Output the (X, Y) coordinate of the center of the cell containing the given text.  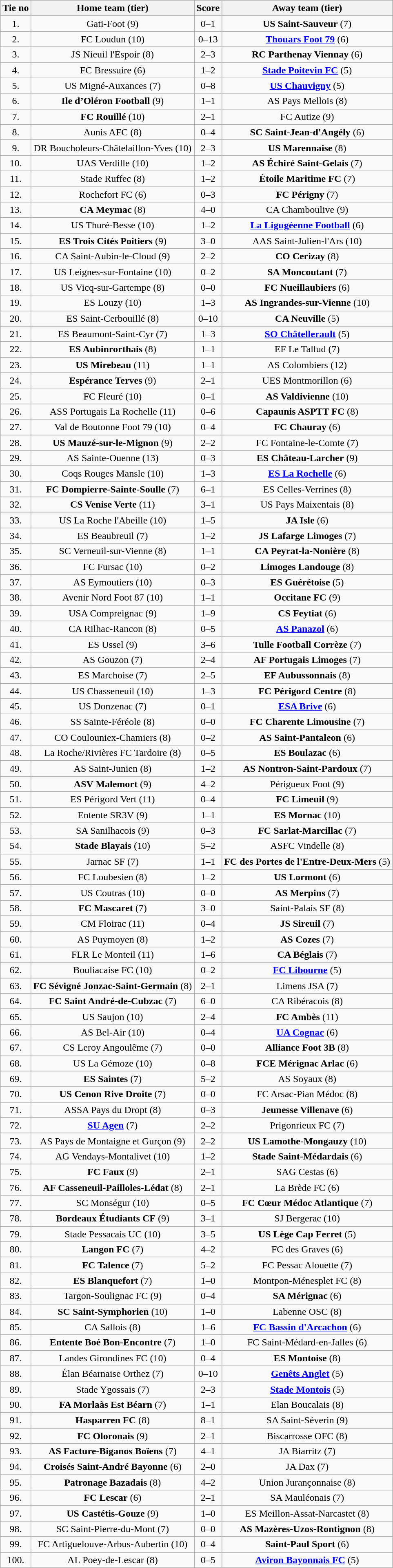
ES Beaubreuil (7) (113, 536)
36. (16, 567)
US Lamothe-Mongauzy (10) (307, 1141)
CS Venise Verte (11) (113, 505)
JS Sireuil (7) (307, 923)
US Castétis-Gouze (9) (113, 1513)
ES Saintes (7) (113, 1079)
Étoile Maritime FC (7) (307, 179)
6. (16, 101)
CS Leroy Angoulême (7) (113, 1048)
57. (16, 892)
AS Nontron-Saint-Pardoux (7) (307, 769)
EF Aubussonnais (8) (307, 675)
FC Autize (9) (307, 117)
ASS Portugais La Rochelle (11) (113, 411)
Thouars Foot 79 (6) (307, 39)
Coqs Rouges Mansle (10) (113, 474)
AS Puymoyen (8) (113, 939)
FC Rouillé (10) (113, 117)
19. (16, 303)
Genêts Anglet (5) (307, 1374)
Labenne OSC (8) (307, 1312)
8. (16, 132)
FCE Mérignac Arlac (6) (307, 1063)
SA Sanilhacois (9) (113, 830)
US Pays Maixentais (8) (307, 505)
ES Château-Larcher (9) (307, 458)
53. (16, 830)
US Migné-Auxances (7) (113, 86)
38. (16, 598)
2. (16, 39)
24. (16, 380)
56. (16, 877)
Aunis AFC (8) (113, 132)
La Ligugéenne Football (6) (307, 225)
78. (16, 1219)
Espérance Terves (9) (113, 380)
AS Pays Mellois (8) (307, 101)
Stade Saint-Médardais (6) (307, 1156)
FC Bressuire (6) (113, 70)
Alliance Foot 3B (8) (307, 1048)
Limoges Landouge (8) (307, 567)
33. (16, 520)
4–0 (208, 210)
37. (16, 582)
49. (16, 769)
Capaunis ASPTT FC (8) (307, 411)
CA Rilhac-Rancon (8) (113, 629)
FC Fleuré (10) (113, 396)
94. (16, 1467)
Union Jurançonnaise (8) (307, 1482)
CA Saint-Aubin-le-Cloud (9) (113, 256)
ASV Malemort (9) (113, 784)
7. (16, 117)
FC Dompierre-Sainte-Soulle (7) (113, 489)
USA Compreignac (9) (113, 613)
43. (16, 675)
Biscarrosse OFC (8) (307, 1435)
FC Oloronais (9) (113, 1435)
65. (16, 1017)
ES Périgord Vert (11) (113, 799)
FC Mascaret (7) (113, 908)
35. (16, 551)
83. (16, 1296)
ES Meillon-Assat-Narcastet (8) (307, 1513)
ES Beaumont-Saint-Cyr (7) (113, 334)
AS Gouzon (7) (113, 660)
FC des Portes de l'Entre-Deux-Mers (5) (307, 861)
2–5 (208, 675)
74. (16, 1156)
FC Arsac-Pian Médoc (8) (307, 1094)
88. (16, 1374)
55. (16, 861)
AS Panazol (6) (307, 629)
52. (16, 815)
30. (16, 474)
FLR Le Monteil (11) (113, 955)
11. (16, 179)
70. (16, 1094)
FC Ambès (11) (307, 1017)
AG Vendays-Montalivet (10) (113, 1156)
FC Sarlat-Marcillac (7) (307, 830)
JA Dax (7) (307, 1467)
SC Verneuil-sur-Vienne (8) (113, 551)
FC Cœur Médoc Atlantique (7) (307, 1203)
97. (16, 1513)
JS Nieuil l'Espoir (8) (113, 55)
17. (16, 272)
93. (16, 1451)
CO Cerizay (8) (307, 256)
0–13 (208, 39)
UES Montmorillon (6) (307, 380)
Tie no (16, 8)
ES Aubinrorthais (8) (113, 349)
US Coutras (10) (113, 892)
ES Louzy (10) (113, 303)
5. (16, 86)
FC Bassin d'Arcachon (6) (307, 1327)
JS Lafarge Limoges (7) (307, 536)
73. (16, 1141)
Bouliacaise FC (10) (113, 970)
FC Libourne (5) (307, 970)
23. (16, 365)
Score (208, 8)
ES Boulazac (6) (307, 753)
FC des Graves (6) (307, 1250)
Stade Ruffec (8) (113, 179)
82. (16, 1281)
AS Eymoutiers (10) (113, 582)
US La Gémoze (10) (113, 1063)
ES Marchoise (7) (113, 675)
8–1 (208, 1420)
Stade Montois (5) (307, 1389)
27. (16, 427)
CA Neuville (5) (307, 318)
6–1 (208, 489)
UA Cognac (6) (307, 1032)
Targon-Soulignac FC (9) (113, 1296)
10. (16, 163)
FC Chauray (6) (307, 427)
FC Périgny (7) (307, 194)
Croisés Saint-André Bayonne (6) (113, 1467)
Limens JSA (7) (307, 986)
Rochefort FC (6) (113, 194)
AS Pays de Montaigne et Gurçon (9) (113, 1141)
0–6 (208, 411)
Gati-Foot (9) (113, 24)
AS Valdivienne (10) (307, 396)
2–0 (208, 1467)
ES Blanquefort (7) (113, 1281)
FC Talence (7) (113, 1265)
81. (16, 1265)
4–1 (208, 1451)
Bordeaux Étudiants CF (9) (113, 1219)
US Lormont (6) (307, 877)
AS Ingrandes-sur-Vienne (10) (307, 303)
13. (16, 210)
US Chasseneuil (10) (113, 691)
SC Saint-Pierre-du-Mont (7) (113, 1529)
Jarnac SF (7) (113, 861)
96. (16, 1498)
US Leignes-sur-Fontaine (10) (113, 272)
ASSA Pays du Dropt (8) (113, 1110)
39. (16, 613)
FC Nueillaubiers (6) (307, 287)
31. (16, 489)
80. (16, 1250)
12. (16, 194)
16. (16, 256)
14. (16, 225)
AL Poey-de-Lescar (8) (113, 1560)
Patronage Bazadais (8) (113, 1482)
45. (16, 707)
SA Mauléonais (7) (307, 1498)
FC Artiguelouve-Arbus-Aubertin (10) (113, 1544)
FC Faux (9) (113, 1172)
Entente Boé Bon-Encontre (7) (113, 1343)
CO Coulouniex-Chamiers (8) (113, 738)
US Cenon Rive Droite (7) (113, 1094)
Saint-Palais SF (8) (307, 908)
6–0 (208, 1001)
SC Monségur (10) (113, 1203)
Stade Poitevin FC (5) (307, 70)
US Mauzé-sur-le-Mignon (9) (113, 442)
US Lège Cap Ferret (5) (307, 1234)
Stade Blayais (10) (113, 846)
US Thuré-Besse (10) (113, 225)
98. (16, 1529)
AS Saint-Junien (8) (113, 769)
SU Agen (7) (113, 1125)
15. (16, 241)
46. (16, 722)
Prigonrieux FC (7) (307, 1125)
95. (16, 1482)
28. (16, 442)
Périgueux Foot (9) (307, 784)
US Donzenac (7) (113, 707)
42. (16, 660)
100. (16, 1560)
SJ Bergerac (10) (307, 1219)
CM Floirac (11) (113, 923)
1–9 (208, 613)
US La Roche l'Abeille (10) (113, 520)
ES Montoise (8) (307, 1358)
RC Parthenay Viennay (6) (307, 55)
CA Ribéracois (8) (307, 1001)
76. (16, 1188)
ASFC Vindelle (8) (307, 846)
FC Sévigné Jonzac-Saint-Germain (8) (113, 986)
CS Feytiat (6) (307, 613)
AS Mazères-Uzos-Rontignon (8) (307, 1529)
20. (16, 318)
77. (16, 1203)
AF Portugais Limoges (7) (307, 660)
87. (16, 1358)
DR Boucholeurs-Châtelaillon-Yves (10) (113, 148)
90. (16, 1405)
EF Le Tallud (7) (307, 349)
Ile d’Oléron Football (9) (113, 101)
91. (16, 1420)
29. (16, 458)
66. (16, 1032)
Avenir Nord Foot 87 (10) (113, 598)
AS Soyaux (8) (307, 1079)
86. (16, 1343)
SO Châtellerault (5) (307, 334)
AS Saint-Pantaleon (6) (307, 738)
3–5 (208, 1234)
Landes Girondines FC (10) (113, 1358)
51. (16, 799)
JA Biarritz (7) (307, 1451)
99. (16, 1544)
58. (16, 908)
ES Trois Cités Poitiers (9) (113, 241)
FC Fursac (10) (113, 567)
25. (16, 396)
FC Lescar (6) (113, 1498)
67. (16, 1048)
3. (16, 55)
Home team (tier) (113, 8)
JA Isle (6) (307, 520)
40. (16, 629)
La Roche/Rivières FC Tardoire (8) (113, 753)
Langon FC (7) (113, 1250)
CA Chamboulive (9) (307, 210)
US Saujon (10) (113, 1017)
9. (16, 148)
72. (16, 1125)
FC Pessac Alouette (7) (307, 1265)
63. (16, 986)
62. (16, 970)
44. (16, 691)
FC Saint-Médard-en-Jalles (6) (307, 1343)
FA Morlaàs Est Béarn (7) (113, 1405)
1. (16, 24)
AS Colombiers (12) (307, 365)
32. (16, 505)
3–6 (208, 644)
US Mirebeau (11) (113, 365)
CA Sallois (8) (113, 1327)
75. (16, 1172)
Stade Pessacais UC (10) (113, 1234)
FC Périgord Centre (8) (307, 691)
Saint-Paul Sport (6) (307, 1544)
AF Casseneuil-Pailloles-Lédat (8) (113, 1188)
22. (16, 349)
AS Échiré Saint-Gelais (7) (307, 163)
CA Peyrat-la-Nonière (8) (307, 551)
1–5 (208, 520)
Occitane FC (9) (307, 598)
34. (16, 536)
48. (16, 753)
CA Béglais (7) (307, 955)
SC Saint-Jean-d'Angély (6) (307, 132)
SAG Cestas (6) (307, 1172)
SA Mérignac (6) (307, 1296)
Val de Boutonne Foot 79 (10) (113, 427)
54. (16, 846)
FC Limeuil (9) (307, 799)
41. (16, 644)
FC Fontaine-le-Comte (7) (307, 442)
21. (16, 334)
Away team (tier) (307, 8)
US Vicq-sur-Gartempe (8) (113, 287)
ES Guérétoise (5) (307, 582)
Élan Béarnaise Orthez (7) (113, 1374)
FC Charente Limousine (7) (307, 722)
ESA Brive (6) (307, 707)
UAS Verdille (10) (113, 163)
68. (16, 1063)
59. (16, 923)
AS Facture-Biganos Boïens (7) (113, 1451)
SS Sainte-Féréole (8) (113, 722)
US Marennaise (8) (307, 148)
89. (16, 1389)
FC Saint André-de-Cubzac (7) (113, 1001)
AS Merpins (7) (307, 892)
60. (16, 939)
Aviron Bayonnais FC (5) (307, 1560)
US Saint-Sauveur (7) (307, 24)
ES La Rochelle (6) (307, 474)
26. (16, 411)
SC Saint-Symphorien (10) (113, 1312)
US Chauvigny (5) (307, 86)
AS Sainte-Ouenne (13) (113, 458)
FC Loubesien (8) (113, 877)
Tulle Football Corrèze (7) (307, 644)
ES Saint-Cerbouillé (8) (113, 318)
CA Meymac (8) (113, 210)
AAS Saint-Julien-l'Ars (10) (307, 241)
47. (16, 738)
ES Mornac (10) (307, 815)
FC Loudun (10) (113, 39)
84. (16, 1312)
50. (16, 784)
18. (16, 287)
85. (16, 1327)
61. (16, 955)
79. (16, 1234)
Entente SR3V (9) (113, 815)
ES Celles-Verrines (8) (307, 489)
69. (16, 1079)
Hasparren FC (8) (113, 1420)
AS Cozes (7) (307, 939)
71. (16, 1110)
SA Moncoutant (7) (307, 272)
Stade Ygossais (7) (113, 1389)
SA Saint-Séverin (9) (307, 1420)
Jeunesse Villenave (6) (307, 1110)
Montpon-Ménesplet FC (8) (307, 1281)
La Brède FC (6) (307, 1188)
92. (16, 1435)
64. (16, 1001)
Elan Boucalais (8) (307, 1405)
AS Bel-Air (10) (113, 1032)
ES Ussel (9) (113, 644)
4. (16, 70)
